Determine the (X, Y) coordinate at the center of the cell enclosing the given text.  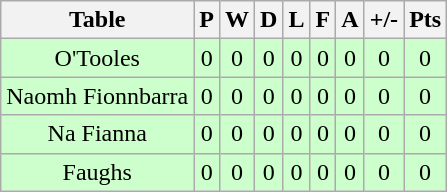
Na Fianna (98, 134)
F (323, 20)
P (207, 20)
Faughs (98, 172)
A (350, 20)
Naomh Fionnbarra (98, 96)
D (269, 20)
W (238, 20)
L (296, 20)
+/- (384, 20)
O'Tooles (98, 58)
Pts (426, 20)
Table (98, 20)
